Locate the cell with the specified text and output its (X, Y) center coordinate. 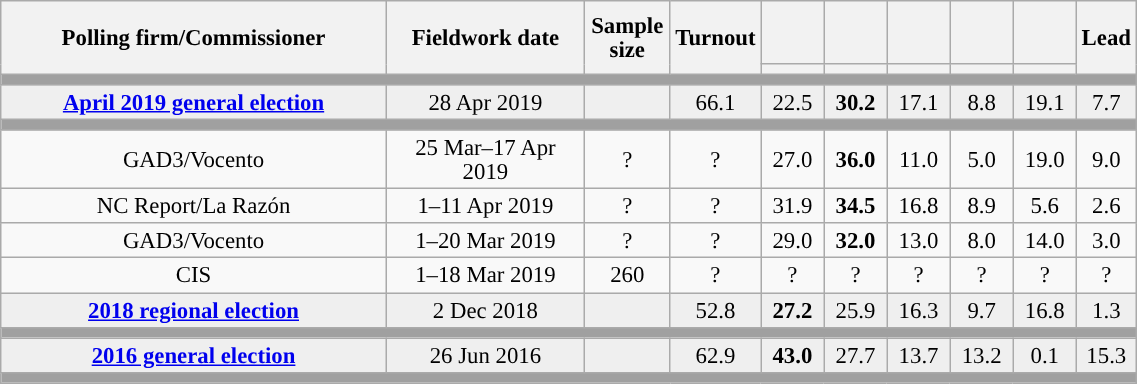
NC Report/La Razón (194, 206)
19.1 (1044, 102)
2 Dec 2018 (485, 310)
34.5 (856, 206)
11.0 (918, 160)
5.0 (982, 160)
31.9 (792, 206)
April 2019 general election (194, 102)
9.7 (982, 310)
27.2 (792, 310)
260 (627, 276)
27.7 (856, 356)
30.2 (856, 102)
15.3 (1106, 356)
8.0 (982, 242)
8.9 (982, 206)
62.9 (716, 356)
2016 general election (194, 356)
3.0 (1106, 242)
13.7 (918, 356)
Polling firm/Commissioner (194, 38)
13.0 (918, 242)
5.6 (1044, 206)
2018 regional election (194, 310)
0.1 (1044, 356)
1–20 Mar 2019 (485, 242)
2.6 (1106, 206)
Lead (1106, 38)
26 Jun 2016 (485, 356)
43.0 (792, 356)
29.0 (792, 242)
Turnout (716, 38)
13.2 (982, 356)
27.0 (792, 160)
16.3 (918, 310)
32.0 (856, 242)
7.7 (1106, 102)
52.8 (716, 310)
66.1 (716, 102)
25.9 (856, 310)
8.8 (982, 102)
25 Mar–17 Apr 2019 (485, 160)
36.0 (856, 160)
9.0 (1106, 160)
1–11 Apr 2019 (485, 206)
22.5 (792, 102)
1.3 (1106, 310)
Sample size (627, 38)
Fieldwork date (485, 38)
1–18 Mar 2019 (485, 276)
CIS (194, 276)
14.0 (1044, 242)
17.1 (918, 102)
19.0 (1044, 160)
28 Apr 2019 (485, 102)
